Capture the cell that displays the provided text and extract its (X, Y) central coordinate. 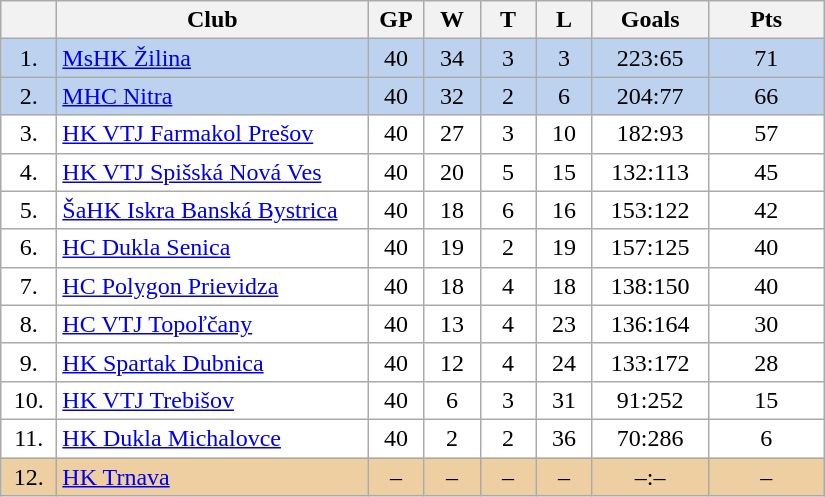
Pts (766, 20)
10 (564, 134)
12 (452, 362)
57 (766, 134)
L (564, 20)
34 (452, 58)
27 (452, 134)
HK VTJ Spišská Nová Ves (212, 172)
16 (564, 210)
6. (29, 248)
157:125 (650, 248)
Club (212, 20)
MHC Nitra (212, 96)
223:65 (650, 58)
136:164 (650, 324)
23 (564, 324)
10. (29, 400)
32 (452, 96)
13 (452, 324)
HK Dukla Michalovce (212, 438)
153:122 (650, 210)
91:252 (650, 400)
7. (29, 286)
11. (29, 438)
9. (29, 362)
12. (29, 477)
1. (29, 58)
42 (766, 210)
W (452, 20)
2. (29, 96)
Goals (650, 20)
HK Trnava (212, 477)
HK VTJ Trebišov (212, 400)
45 (766, 172)
30 (766, 324)
28 (766, 362)
70:286 (650, 438)
133:172 (650, 362)
3. (29, 134)
ŠaHK Iskra Banská Bystrica (212, 210)
36 (564, 438)
20 (452, 172)
HK Spartak Dubnica (212, 362)
204:77 (650, 96)
5. (29, 210)
HC Dukla Senica (212, 248)
HK VTJ Farmakol Prešov (212, 134)
MsHK Žilina (212, 58)
8. (29, 324)
–:– (650, 477)
66 (766, 96)
24 (564, 362)
4. (29, 172)
132:113 (650, 172)
5 (508, 172)
71 (766, 58)
138:150 (650, 286)
HC VTJ Topoľčany (212, 324)
GP (396, 20)
HC Polygon Prievidza (212, 286)
T (508, 20)
182:93 (650, 134)
31 (564, 400)
